Locate the cell with the specified text and output its [x, y] center coordinate. 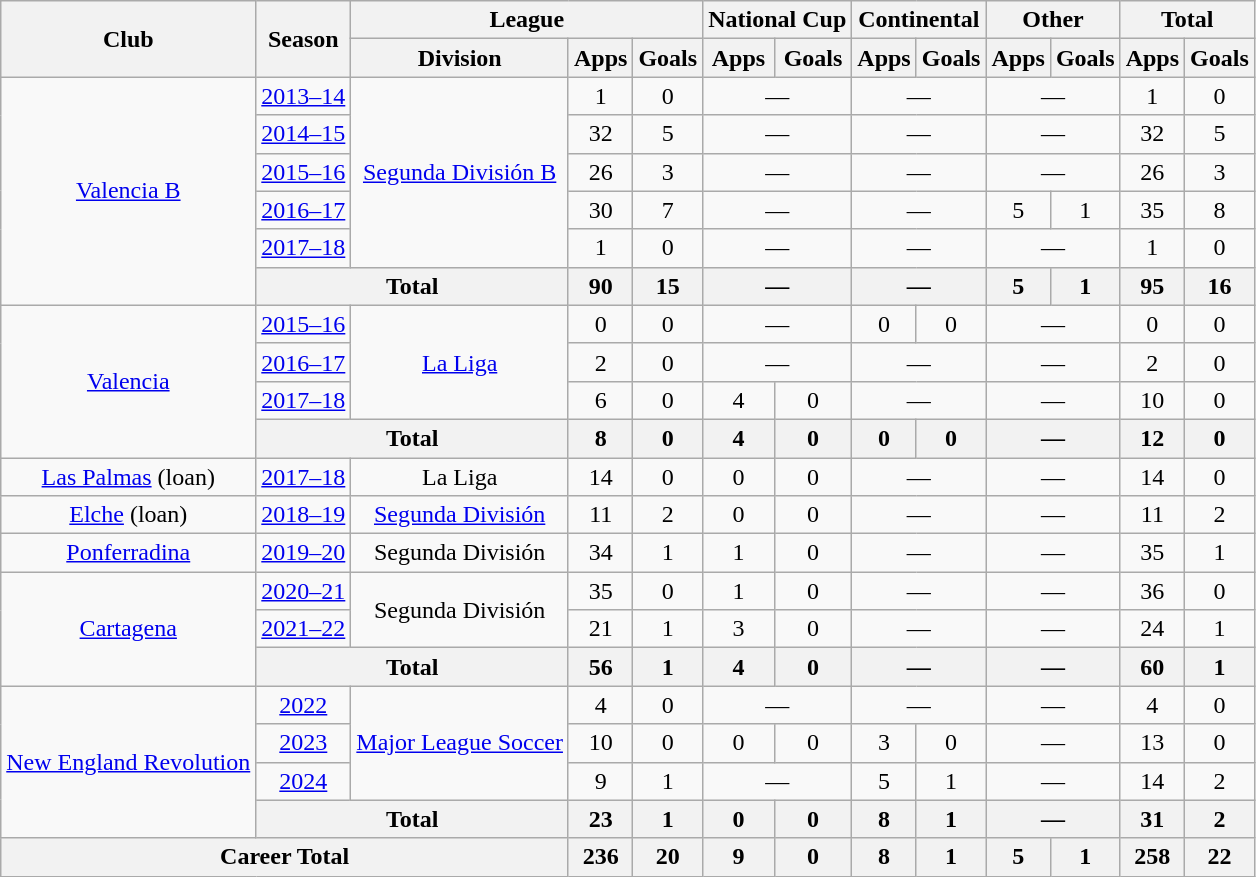
Las Palmas (loan) [128, 477]
Ponferradina [128, 553]
Division [460, 58]
Elche (loan) [128, 515]
2019–20 [304, 553]
2013–14 [304, 96]
2018–19 [304, 515]
National Cup [778, 20]
16 [1220, 286]
236 [600, 857]
2022 [304, 705]
2024 [304, 781]
20 [668, 857]
Major League Soccer [460, 743]
36 [1152, 591]
7 [668, 210]
Career Total [285, 857]
Segunda División B [460, 172]
60 [1152, 667]
2023 [304, 743]
90 [600, 286]
23 [600, 819]
Continental [919, 20]
6 [600, 400]
95 [1152, 286]
New England Revolution [128, 762]
12 [1152, 438]
League [527, 20]
24 [1152, 629]
Club [128, 39]
56 [600, 667]
2020–21 [304, 591]
21 [600, 629]
Cartagena [128, 629]
258 [1152, 857]
31 [1152, 819]
Valencia [128, 381]
Valencia B [128, 191]
13 [1152, 743]
2014–15 [304, 134]
Other [1053, 20]
34 [600, 553]
22 [1220, 857]
30 [600, 210]
2021–22 [304, 629]
15 [668, 286]
Season [304, 39]
